Search for the cell housing the specified text and yield its (x, y) center coordinate. 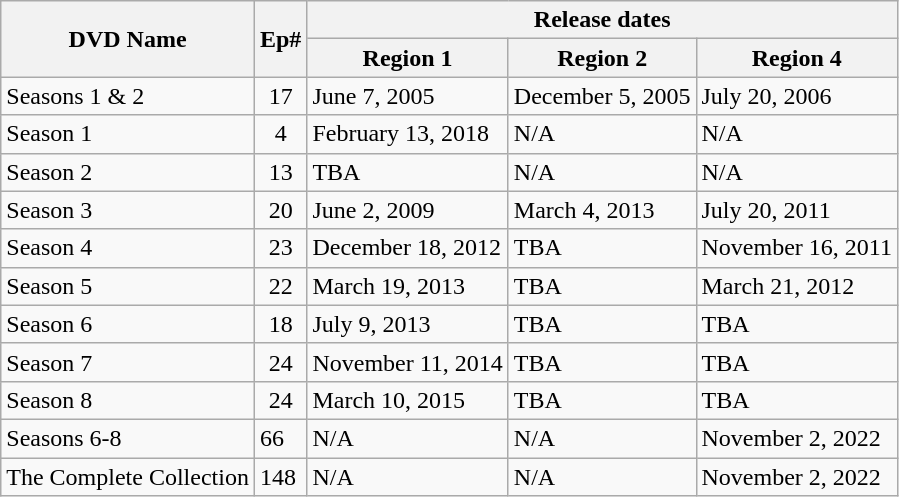
Region 2 (602, 58)
Season 5 (128, 286)
November 16, 2011 (796, 248)
December 5, 2005 (602, 96)
17 (280, 96)
November 11, 2014 (408, 362)
February 13, 2018 (408, 134)
March 4, 2013 (602, 210)
July 20, 2011 (796, 210)
The Complete Collection (128, 477)
Ep# (280, 39)
July 9, 2013 (408, 324)
July 20, 2006 (796, 96)
March 21, 2012 (796, 286)
June 2, 2009 (408, 210)
Seasons 6-8 (128, 438)
Season 6 (128, 324)
Release dates (602, 20)
13 (280, 172)
Season 7 (128, 362)
66 (280, 438)
Season 2 (128, 172)
4 (280, 134)
Region 1 (408, 58)
Season 4 (128, 248)
Region 4 (796, 58)
22 (280, 286)
June 7, 2005 (408, 96)
DVD Name (128, 39)
March 10, 2015 (408, 400)
20 (280, 210)
Season 8 (128, 400)
23 (280, 248)
18 (280, 324)
Seasons 1 & 2 (128, 96)
March 19, 2013 (408, 286)
Season 3 (128, 210)
148 (280, 477)
December 18, 2012 (408, 248)
Season 1 (128, 134)
